Locate the cell with the specified text and output its (X, Y) center coordinate. 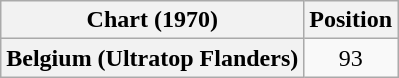
93 (351, 58)
Position (351, 20)
Belgium (Ultratop Flanders) (152, 58)
Chart (1970) (152, 20)
